Scan for the cell matching the given text and deliver its (X, Y) coordinate at center. 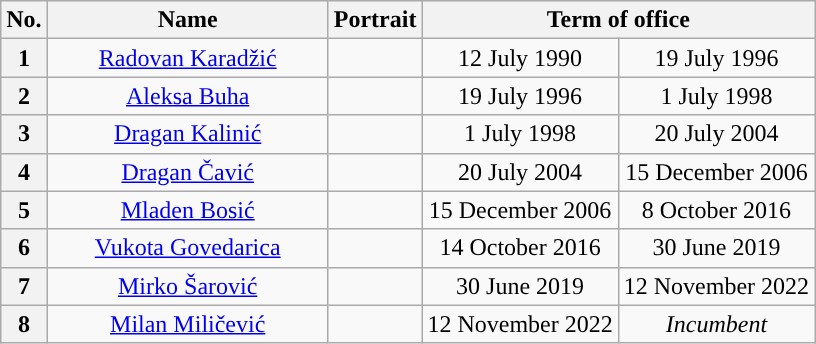
Term of office (618, 20)
7 (24, 286)
Name (188, 20)
8 (24, 324)
4 (24, 172)
2 (24, 96)
Mirko Šarović (188, 286)
6 (24, 248)
Aleksa Buha (188, 96)
Radovan Karadžić (188, 58)
3 (24, 134)
Incumbent (716, 324)
No. (24, 20)
Milan Miličević (188, 324)
5 (24, 210)
Mladen Bosić (188, 210)
8 October 2016 (716, 210)
Dragan Kalinić (188, 134)
14 October 2016 (520, 248)
12 July 1990 (520, 58)
Portrait (375, 20)
Dragan Čavić (188, 172)
1 (24, 58)
Vukota Govedarica (188, 248)
